Extract the (x, y) coordinate from the center of the cell holding the provided text.  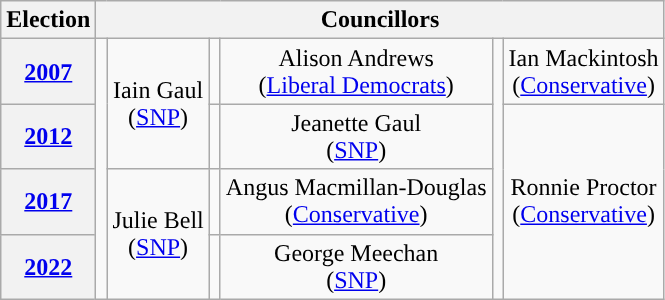
Councillors (380, 20)
Election (48, 20)
2017 (48, 202)
George Meechan(SNP) (356, 266)
2007 (48, 72)
Alison Andrews(Liberal Democrats) (356, 72)
Iain Gaul(SNP) (158, 104)
Angus Macmillan-Douglas(Conservative) (356, 202)
2012 (48, 136)
Julie Bell(SNP) (158, 234)
Jeanette Gaul(SNP) (356, 136)
Ronnie Proctor(Conservative) (584, 202)
Ian Mackintosh(Conservative) (584, 72)
2022 (48, 266)
